Provide the [x, y] coordinate of the cell's center where the given text is located.  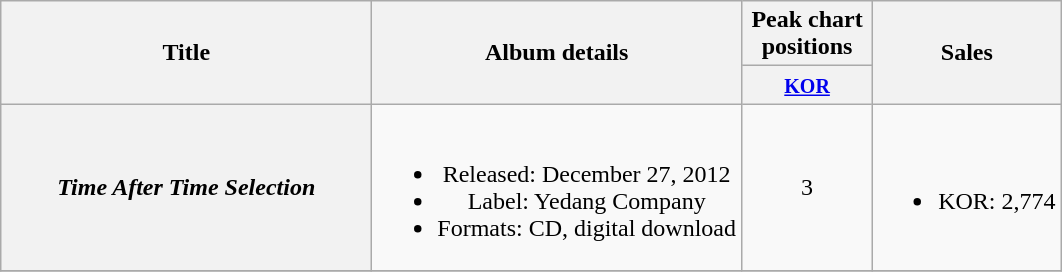
Album details [557, 52]
KOR: 2,774 [967, 188]
3 [808, 188]
KOR [808, 85]
Title [186, 52]
Sales [967, 52]
Time After Time Selection [186, 188]
Released: December 27, 2012Label: Yedang CompanyFormats: CD, digital download [557, 188]
Peak chart positions [808, 34]
